Search for the cell housing the specified text and yield its [x, y] center coordinate. 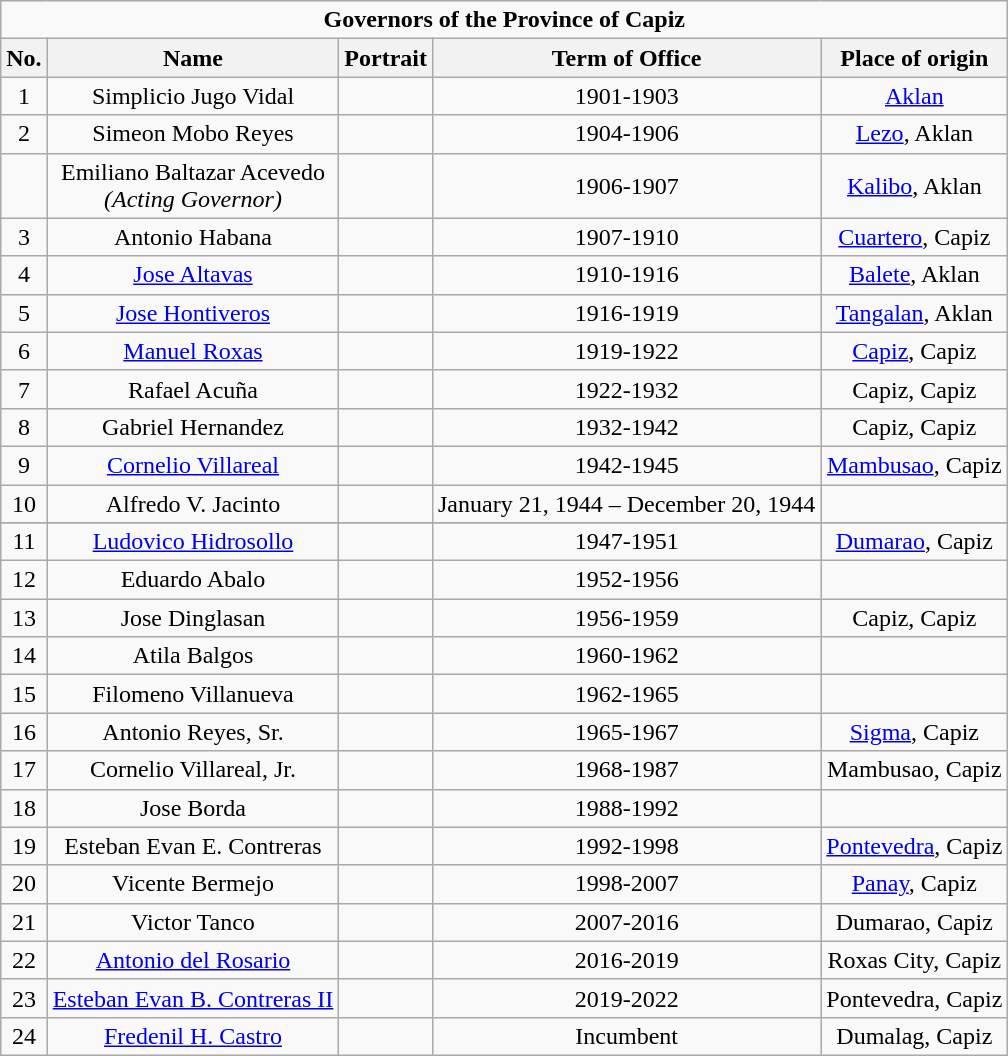
Eduardo Abalo [193, 580]
Cornelio Villareal [193, 465]
1907-1910 [626, 237]
Jose Borda [193, 808]
1932-1942 [626, 427]
24 [24, 1036]
Rafael Acuña [193, 389]
Antonio Habana [193, 237]
19 [24, 846]
Panay, Capiz [914, 884]
January 21, 1944 – December 20, 1944 [626, 503]
Esteban Evan B. Contreras II [193, 998]
1952-1956 [626, 580]
7 [24, 389]
6 [24, 351]
1998-2007 [626, 884]
Roxas City, Capiz [914, 960]
Ludovico Hidrosollo [193, 542]
4 [24, 275]
1965-1967 [626, 732]
9 [24, 465]
Portrait [386, 58]
Jose Altavas [193, 275]
16 [24, 732]
1947-1951 [626, 542]
Gabriel Hernandez [193, 427]
Antonio Reyes, Sr. [193, 732]
1904-1906 [626, 134]
Victor Tanco [193, 922]
23 [24, 998]
12 [24, 580]
Kalibo, Aklan [914, 186]
Sigma, Capiz [914, 732]
1919-1922 [626, 351]
Alfredo V. Jacinto [193, 503]
Emiliano Baltazar Acevedo(Acting Governor) [193, 186]
22 [24, 960]
1 [24, 96]
Simplicio Jugo Vidal [193, 96]
Jose Hontiveros [193, 313]
Atila Balgos [193, 656]
2019-2022 [626, 998]
Jose Dinglasan [193, 618]
Fredenil H. Castro [193, 1036]
Manuel Roxas [193, 351]
Term of Office [626, 58]
3 [24, 237]
1901-1903 [626, 96]
14 [24, 656]
1988-1992 [626, 808]
13 [24, 618]
Antonio del Rosario [193, 960]
2016-2019 [626, 960]
1916-1919 [626, 313]
Name [193, 58]
1922-1932 [626, 389]
18 [24, 808]
2 [24, 134]
8 [24, 427]
20 [24, 884]
15 [24, 694]
10 [24, 503]
2007-2016 [626, 922]
Simeon Mobo Reyes [193, 134]
1910-1916 [626, 275]
1992-1998 [626, 846]
5 [24, 313]
Vicente Bermejo [193, 884]
Dumalag, Capiz [914, 1036]
1956-1959 [626, 618]
17 [24, 770]
1942-1945 [626, 465]
Cuartero, Capiz [914, 237]
Incumbent [626, 1036]
Aklan [914, 96]
Filomeno Villanueva [193, 694]
1906-1907 [626, 186]
No. [24, 58]
1960-1962 [626, 656]
Place of origin [914, 58]
Esteban Evan E. Contreras [193, 846]
1962-1965 [626, 694]
Balete, Aklan [914, 275]
Lezo, Aklan [914, 134]
Governors of the Province of Capiz [504, 20]
21 [24, 922]
Cornelio Villareal, Jr. [193, 770]
1968-1987 [626, 770]
11 [24, 542]
Tangalan, Aklan [914, 313]
